Return the [x, y] coordinate for the center point of the cell that contains the specified text.  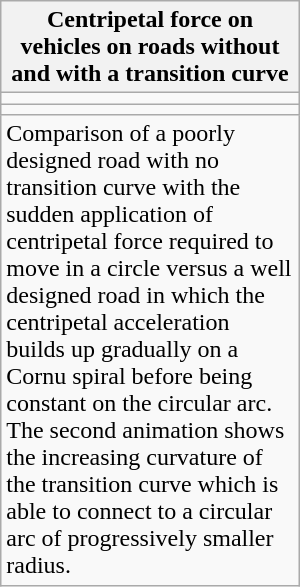
Centripetal force on vehicles on roads without and with a transition curve [150, 47]
